Scan for the cell matching the given text and deliver its (X, Y) coordinate at center. 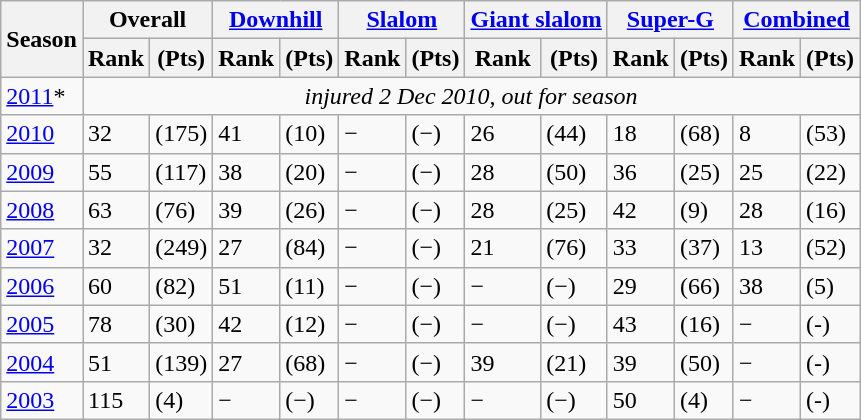
Super-G (670, 20)
63 (116, 210)
2010 (42, 134)
2005 (42, 324)
(66) (704, 286)
Slalom (402, 20)
Combined (796, 20)
8 (766, 134)
(20) (310, 172)
(175) (182, 134)
Giant slalom (536, 20)
(30) (182, 324)
(82) (182, 286)
26 (503, 134)
(22) (830, 172)
Downhill (276, 20)
50 (640, 400)
21 (503, 248)
(9) (704, 210)
55 (116, 172)
29 (640, 286)
60 (116, 286)
(11) (310, 286)
(44) (574, 134)
(249) (182, 248)
2007 (42, 248)
(26) (310, 210)
2009 (42, 172)
(10) (310, 134)
Overall (147, 20)
(84) (310, 248)
115 (116, 400)
injured 2 Dec 2010, out for season (470, 96)
2003 (42, 400)
(139) (182, 362)
(5) (830, 286)
13 (766, 248)
(53) (830, 134)
33 (640, 248)
(12) (310, 324)
2004 (42, 362)
41 (246, 134)
18 (640, 134)
2011* (42, 96)
2006 (42, 286)
Season (42, 39)
78 (116, 324)
36 (640, 172)
2008 (42, 210)
(52) (830, 248)
(21) (574, 362)
(117) (182, 172)
(37) (704, 248)
43 (640, 324)
25 (766, 172)
